Detect which cell encompasses the target text, then output its [x, y] center coordinate. 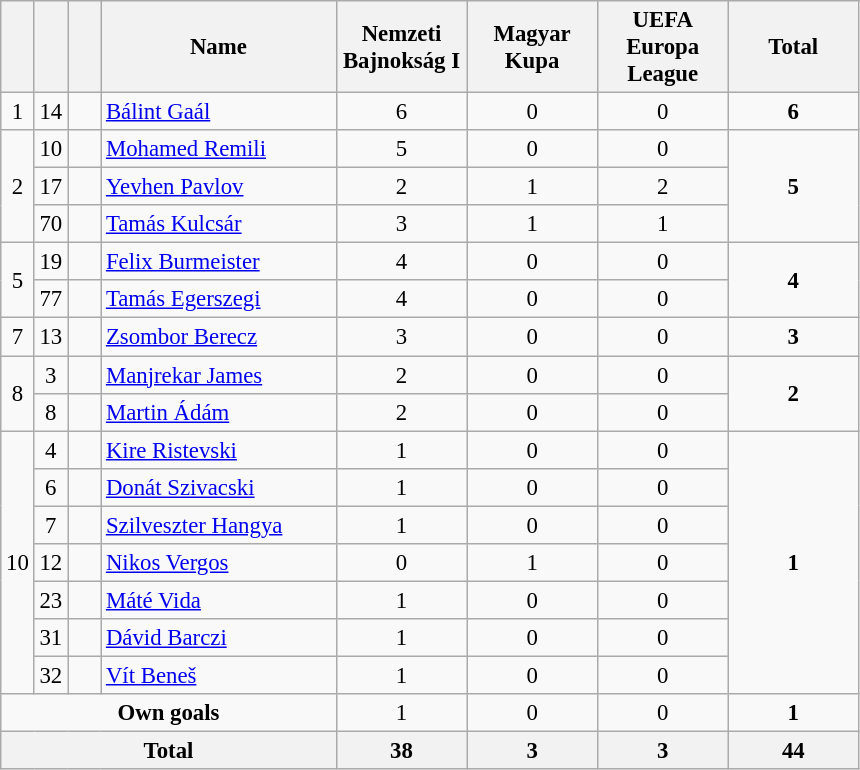
44 [794, 751]
19 [50, 262]
Magyar Kupa [532, 47]
12 [50, 563]
Felix Burmeister [219, 262]
Nikos Vergos [219, 563]
UEFA Europa League [662, 47]
70 [50, 224]
38 [402, 751]
Mohamed Remili [219, 149]
31 [50, 638]
Dávid Barczi [219, 638]
Tamás Kulcsár [219, 224]
Manjrekar James [219, 375]
Zsombor Berecz [219, 337]
Own goals [168, 713]
77 [50, 299]
Name [219, 47]
13 [50, 337]
14 [50, 112]
Vít Beneš [219, 675]
23 [50, 600]
17 [50, 187]
Donát Szivacski [219, 487]
Kire Ristevski [219, 450]
32 [50, 675]
Bálint Gaál [219, 112]
Yevhen Pavlov [219, 187]
Martin Ádám [219, 412]
Szilveszter Hangya [219, 525]
Máté Vida [219, 600]
Nemzeti Bajnokság I [402, 47]
Tamás Egerszegi [219, 299]
